Find where the given text appears and provide that cell's center as (X, Y) coordinate. 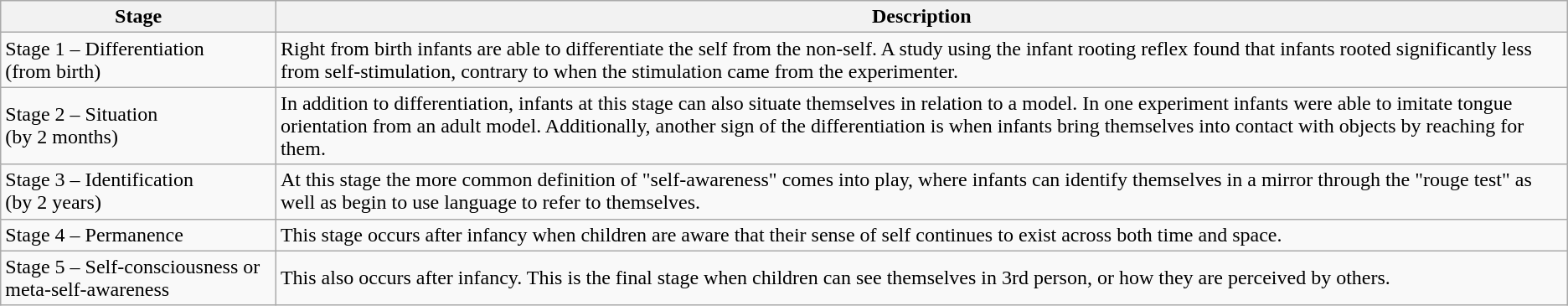
Stage 2 – Situation(by 2 months) (139, 126)
This also occurs after infancy. This is the final stage when children can see themselves in 3rd person, or how they are perceived by others. (921, 278)
This stage occurs after infancy when children are aware that their sense of self continues to exist across both time and space. (921, 235)
Stage 5 – Self-consciousness or meta-self-awareness (139, 278)
Stage (139, 17)
Stage 1 – Differentiation(from birth) (139, 60)
Description (921, 17)
Stage 3 – Identification(by 2 years) (139, 191)
Stage 4 – Permanence (139, 235)
